Extract the [x, y] coordinate from the center of the cell holding the provided text.  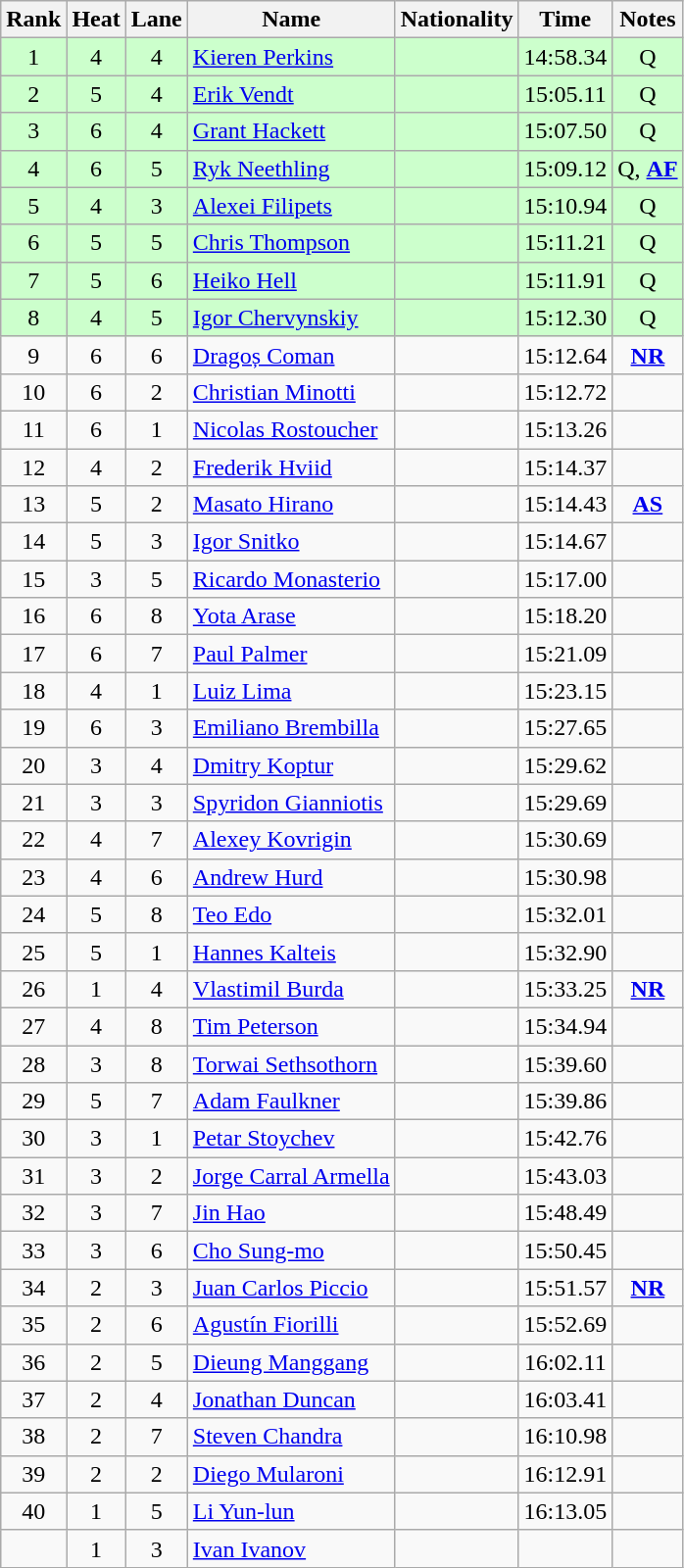
15:14.67 [565, 542]
19 [33, 728]
15:12.72 [565, 392]
40 [33, 1511]
15:11.21 [565, 243]
Diego Mularoni [291, 1474]
14:58.34 [565, 57]
Christian Minotti [291, 392]
16 [33, 616]
Yota Arase [291, 616]
Tim Peterson [291, 1026]
31 [33, 1176]
12 [33, 467]
15:17.00 [565, 579]
Ricardo Monasterio [291, 579]
Dmitry Koptur [291, 765]
15:18.20 [565, 616]
15:30.69 [565, 840]
Alexey Kovrigin [291, 840]
Andrew Hurd [291, 877]
16:10.98 [565, 1437]
15:13.26 [565, 429]
Frederik Hviid [291, 467]
Jonathan Duncan [291, 1399]
16:02.11 [565, 1362]
15:14.37 [565, 467]
15:33.25 [565, 989]
15:09.12 [565, 169]
Agustín Fiorilli [291, 1325]
26 [33, 989]
13 [33, 505]
Alexei Filipets [291, 206]
20 [33, 765]
18 [33, 691]
Spyridon Gianniotis [291, 803]
22 [33, 840]
16:13.05 [565, 1511]
Masato Hirano [291, 505]
Steven Chandra [291, 1437]
24 [33, 914]
15:42.76 [565, 1139]
15:21.09 [565, 654]
11 [33, 429]
Chris Thompson [291, 243]
Rank [33, 20]
15:23.15 [565, 691]
Time [565, 20]
15:51.57 [565, 1288]
15:39.86 [565, 1102]
34 [33, 1288]
Heat [96, 20]
38 [33, 1437]
Nicolas Rostoucher [291, 429]
Jin Hao [291, 1213]
16:12.91 [565, 1474]
Igor Chervynskiy [291, 318]
15:32.01 [565, 914]
Nationality [457, 20]
Notes [648, 20]
15:29.62 [565, 765]
9 [33, 355]
15:27.65 [565, 728]
Erik Vendt [291, 94]
15:12.64 [565, 355]
15:50.45 [565, 1250]
15:10.94 [565, 206]
Torwai Sethsothorn [291, 1063]
10 [33, 392]
17 [33, 654]
32 [33, 1213]
Li Yun-lun [291, 1511]
Teo Edo [291, 914]
15:05.11 [565, 94]
25 [33, 952]
Emiliano Brembilla [291, 728]
Vlastimil Burda [291, 989]
36 [33, 1362]
15:39.60 [565, 1063]
35 [33, 1325]
39 [33, 1474]
Juan Carlos Piccio [291, 1288]
15:52.69 [565, 1325]
Adam Faulkner [291, 1102]
23 [33, 877]
Heiko Hell [291, 280]
Lane [157, 20]
15:30.98 [565, 877]
15:12.30 [565, 318]
Petar Stoychev [291, 1139]
37 [33, 1399]
Q, AF [648, 169]
Igor Snitko [291, 542]
21 [33, 803]
Ryk Neethling [291, 169]
Paul Palmer [291, 654]
Kieren Perkins [291, 57]
Hannes Kalteis [291, 952]
15:07.50 [565, 131]
15:14.43 [565, 505]
33 [33, 1250]
30 [33, 1139]
15 [33, 579]
Grant Hackett [291, 131]
14 [33, 542]
AS [648, 505]
Dieung Manggang [291, 1362]
Name [291, 20]
15:48.49 [565, 1213]
15:29.69 [565, 803]
Dragoș Coman [291, 355]
15:34.94 [565, 1026]
27 [33, 1026]
15:43.03 [565, 1176]
28 [33, 1063]
Ivan Ivanov [291, 1548]
15:32.90 [565, 952]
Luiz Lima [291, 691]
16:03.41 [565, 1399]
Jorge Carral Armella [291, 1176]
Cho Sung-mo [291, 1250]
29 [33, 1102]
15:11.91 [565, 280]
